Detect which cell encompasses the target text, then output its (x, y) center coordinate. 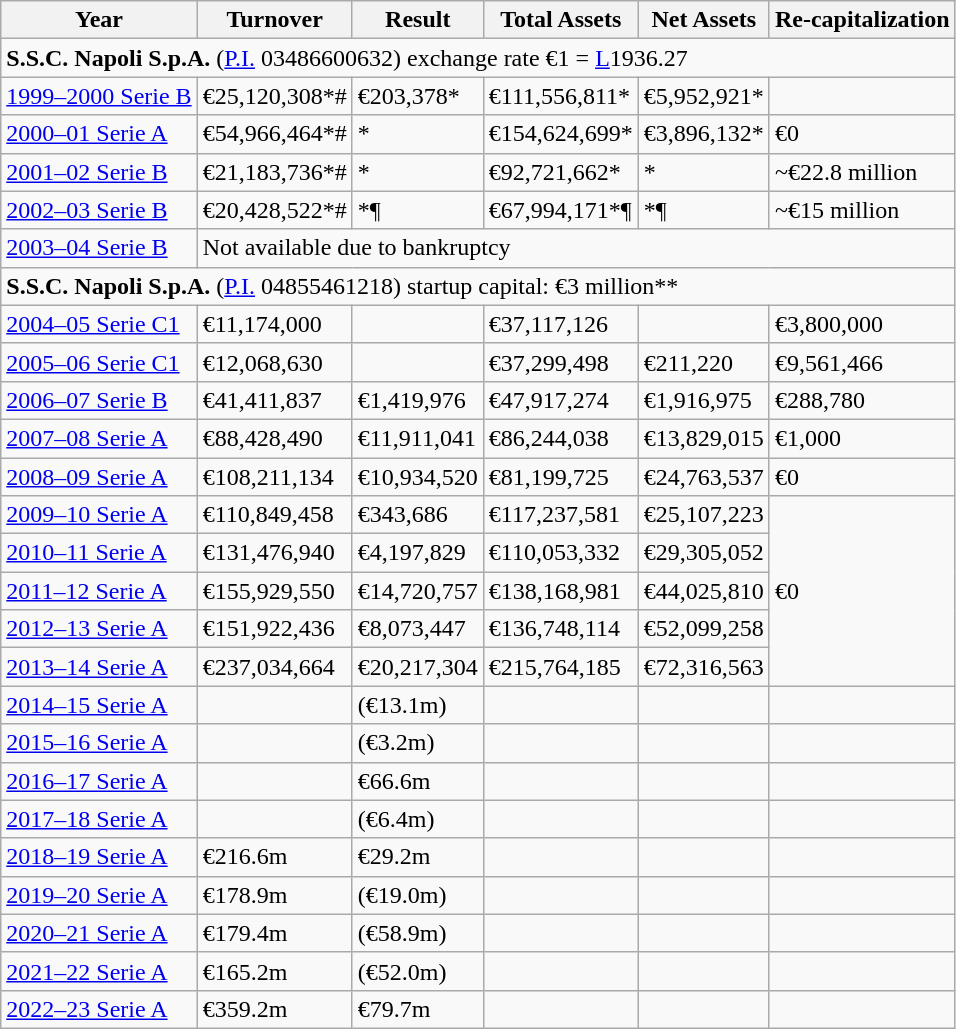
2009–10 Serie A (99, 515)
2021–22 Serie A (99, 971)
€215,764,185 (560, 667)
€66.6m (418, 781)
2012–13 Serie A (99, 629)
€108,211,134 (274, 477)
€10,934,520 (418, 477)
€203,378* (418, 96)
€11,911,041 (418, 438)
2022–23 Serie A (99, 1009)
€25,107,223 (704, 515)
Re-capitalization (862, 20)
€211,220 (704, 362)
2008–09 Serie A (99, 477)
(€52.0m) (418, 971)
(€13.1m) (418, 705)
~€22.8 million (862, 172)
€155,929,550 (274, 591)
€67,994,171*¶ (560, 210)
€12,068,630 (274, 362)
2016–17 Serie A (99, 781)
€154,624,699* (560, 134)
€29.2m (418, 857)
€1,916,975 (704, 400)
1999–2000 Serie B (99, 96)
(€6.4m) (418, 819)
Turnover (274, 20)
(€58.9m) (418, 933)
€21,183,736*# (274, 172)
€5,952,921* (704, 96)
€110,053,332 (560, 553)
€24,763,537 (704, 477)
2017–18 Serie A (99, 819)
€14,720,757 (418, 591)
2011–12 Serie A (99, 591)
€1,000 (862, 438)
€110,849,458 (274, 515)
€3,800,000 (862, 324)
€1,419,976 (418, 400)
€88,428,490 (274, 438)
€178.9m (274, 895)
€138,168,981 (560, 591)
€29,305,052 (704, 553)
€81,199,725 (560, 477)
€54,966,464*# (274, 134)
€9,561,466 (862, 362)
2007–08 Serie A (99, 438)
€165.2m (274, 971)
€47,917,274 (560, 400)
€72,316,563 (704, 667)
2015–16 Serie A (99, 743)
€79.7m (418, 1009)
Not available due to bankruptcy (576, 248)
€136,748,114 (560, 629)
Net Assets (704, 20)
2005–06 Serie C1 (99, 362)
€288,780 (862, 400)
€13,829,015 (704, 438)
€117,237,581 (560, 515)
€86,244,038 (560, 438)
€3,896,132* (704, 134)
2000–01 Serie A (99, 134)
€25,120,308*# (274, 96)
€20,428,522*# (274, 210)
2006–07 Serie B (99, 400)
€11,174,000 (274, 324)
€52,099,258 (704, 629)
€41,411,837 (274, 400)
2019–20 Serie A (99, 895)
2010–11 Serie A (99, 553)
2004–05 Serie C1 (99, 324)
Total Assets (560, 20)
2002–03 Serie B (99, 210)
€151,922,436 (274, 629)
2013–14 Serie A (99, 667)
2003–04 Serie B (99, 248)
€4,197,829 (418, 553)
€216.6m (274, 857)
€179.4m (274, 933)
2014–15 Serie A (99, 705)
2020–21 Serie A (99, 933)
(€19.0m) (418, 895)
€37,117,126 (560, 324)
S.S.C. Napoli S.p.A. (P.I. 03486600632) exchange rate €1 = L1936.27 (478, 58)
€111,556,811* (560, 96)
€359.2m (274, 1009)
(€3.2m) (418, 743)
€92,721,662* (560, 172)
€37,299,498 (560, 362)
2001–02 Serie B (99, 172)
€343,686 (418, 515)
S.S.C. Napoli S.p.A. (P.I. 04855461218) startup capital: €3 million** (478, 286)
€44,025,810 (704, 591)
2018–19 Serie A (99, 857)
€131,476,940 (274, 553)
Result (418, 20)
€20,217,304 (418, 667)
~€15 million (862, 210)
€8,073,447 (418, 629)
€237,034,664 (274, 667)
Year (99, 20)
